Detect which cell encompasses the target text, then output its [x, y] center coordinate. 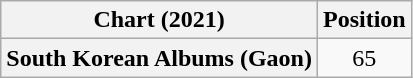
Position [364, 20]
65 [364, 58]
South Korean Albums (Gaon) [160, 58]
Chart (2021) [160, 20]
